Return [x, y] of the center of cell containing provided text 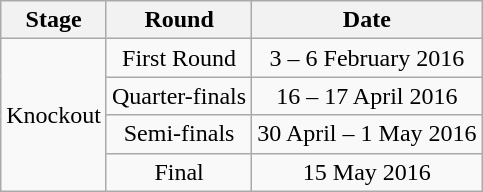
Quarter-finals [178, 96]
16 – 17 April 2016 [367, 96]
Date [367, 20]
First Round [178, 58]
Stage [54, 20]
15 May 2016 [367, 172]
Knockout [54, 115]
30 April – 1 May 2016 [367, 134]
Final [178, 172]
Round [178, 20]
Semi-finals [178, 134]
3 – 6 February 2016 [367, 58]
